For the text-containing cell, return its midpoint in (x, y) coordinate format. 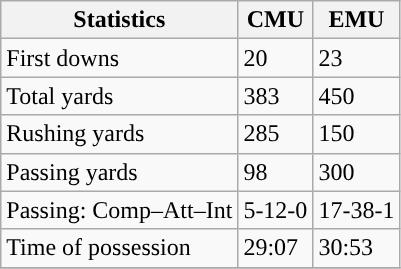
98 (276, 172)
300 (356, 172)
23 (356, 58)
Statistics (120, 20)
383 (276, 96)
150 (356, 134)
EMU (356, 20)
CMU (276, 20)
285 (276, 134)
17-38-1 (356, 210)
Time of possession (120, 248)
29:07 (276, 248)
5-12-0 (276, 210)
Total yards (120, 96)
30:53 (356, 248)
450 (356, 96)
Passing yards (120, 172)
Rushing yards (120, 134)
First downs (120, 58)
Passing: Comp–Att–Int (120, 210)
20 (276, 58)
